Scan for the cell matching the given text and deliver its [x, y] coordinate at center. 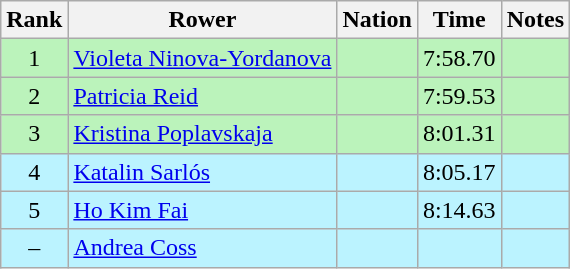
2 [34, 96]
Rower [202, 20]
1 [34, 58]
Katalin Sarlós [202, 172]
Notes [535, 20]
7:59.53 [459, 96]
Time [459, 20]
Kristina Poplavskaja [202, 134]
Nation [377, 20]
Rank [34, 20]
Andrea Coss [202, 248]
8:05.17 [459, 172]
Violeta Ninova-Yordanova [202, 58]
5 [34, 210]
– [34, 248]
3 [34, 134]
8:14.63 [459, 210]
4 [34, 172]
7:58.70 [459, 58]
Ho Kim Fai [202, 210]
8:01.31 [459, 134]
Patricia Reid [202, 96]
